Provide the (x, y) coordinate of the cell's center where the given text is located.  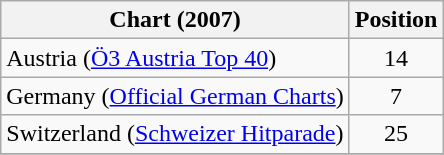
25 (396, 134)
7 (396, 96)
Chart (2007) (175, 20)
Position (396, 20)
Austria (Ö3 Austria Top 40) (175, 58)
14 (396, 58)
Switzerland (Schweizer Hitparade) (175, 134)
Germany (Official German Charts) (175, 96)
